From the cell containing the given text, extract its center point as (x, y) coordinate. 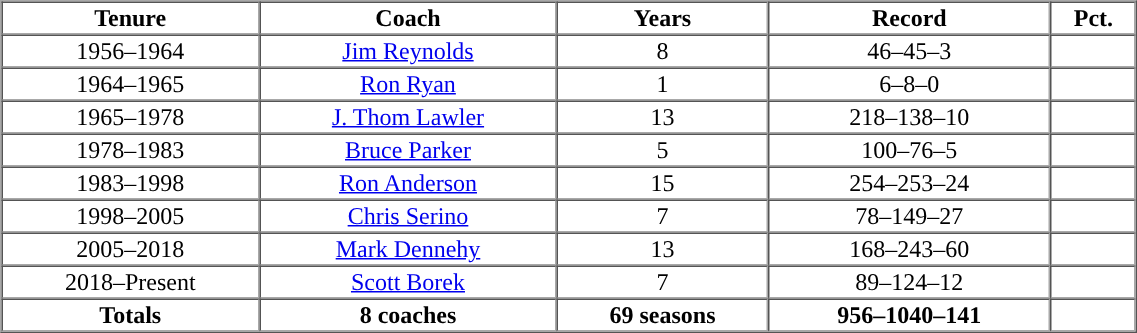
1956–1964 (130, 50)
Totals (130, 314)
Jim Reynolds (408, 50)
Bruce Parker (408, 150)
254–253–24 (910, 182)
Scott Borek (408, 282)
1998–2005 (130, 216)
J. Thom Lawler (408, 116)
Ron Ryan (408, 84)
8 coaches (408, 314)
1964–1965 (130, 84)
Ron Anderson (408, 182)
8 (662, 50)
89–124–12 (910, 282)
1978–1983 (130, 150)
15 (662, 182)
69 seasons (662, 314)
1965–1978 (130, 116)
2018–Present (130, 282)
1983–1998 (130, 182)
Chris Serino (408, 216)
Mark Dennehy (408, 248)
100–76–5 (910, 150)
Coach (408, 18)
46–45–3 (910, 50)
Years (662, 18)
Record (910, 18)
2005–2018 (130, 248)
218–138–10 (910, 116)
956–1040–141 (910, 314)
Tenure (130, 18)
6–8–0 (910, 84)
5 (662, 150)
168–243–60 (910, 248)
Pct. (1094, 18)
1 (662, 84)
78–149–27 (910, 216)
